Extract the (x, y) coordinate from the center of the cell holding the provided text.  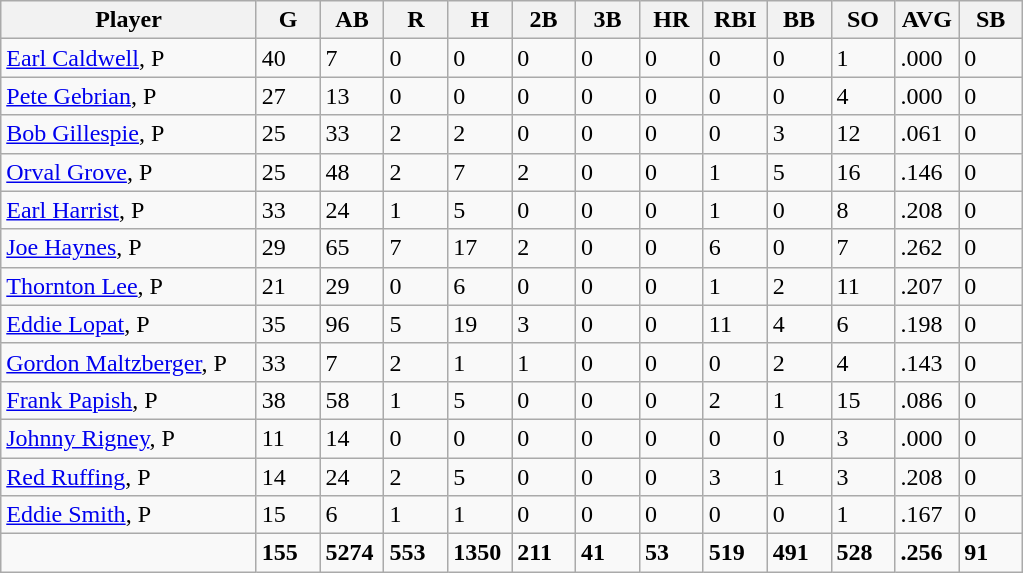
Pete Gebrian, P (128, 96)
.061 (927, 134)
Earl Caldwell, P (128, 58)
Red Ruffing, P (128, 477)
AB (352, 20)
AVG (927, 20)
41 (608, 553)
5274 (352, 553)
Johnny Rigney, P (128, 438)
Thornton Lee, P (128, 286)
155 (288, 553)
HR (671, 20)
Player (128, 20)
58 (352, 400)
.256 (927, 553)
2B (544, 20)
.198 (927, 324)
12 (863, 134)
Eddie Smith, P (128, 515)
19 (480, 324)
40 (288, 58)
17 (480, 248)
Gordon Maltzberger, P (128, 362)
H (480, 20)
R (416, 20)
SB (991, 20)
65 (352, 248)
13 (352, 96)
Earl Harrist, P (128, 210)
Eddie Lopat, P (128, 324)
RBI (735, 20)
BB (799, 20)
.146 (927, 172)
Frank Papish, P (128, 400)
3B (608, 20)
491 (799, 553)
91 (991, 553)
53 (671, 553)
.143 (927, 362)
553 (416, 553)
38 (288, 400)
.262 (927, 248)
8 (863, 210)
27 (288, 96)
1350 (480, 553)
Bob Gillespie, P (128, 134)
16 (863, 172)
Joe Haynes, P (128, 248)
35 (288, 324)
48 (352, 172)
.086 (927, 400)
211 (544, 553)
Orval Grove, P (128, 172)
G (288, 20)
21 (288, 286)
96 (352, 324)
.167 (927, 515)
.207 (927, 286)
528 (863, 553)
SO (863, 20)
519 (735, 553)
